Capture the cell that displays the provided text and extract its [x, y] central coordinate. 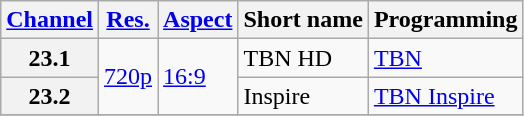
Inspire [303, 96]
Aspect [198, 20]
23.1 [50, 58]
TBN [446, 58]
16:9 [198, 77]
TBN HD [303, 58]
Programming [446, 20]
Short name [303, 20]
TBN Inspire [446, 96]
23.2 [50, 96]
Channel [50, 20]
720p [128, 77]
Res. [128, 20]
